Search for the cell housing the specified text and yield its (x, y) center coordinate. 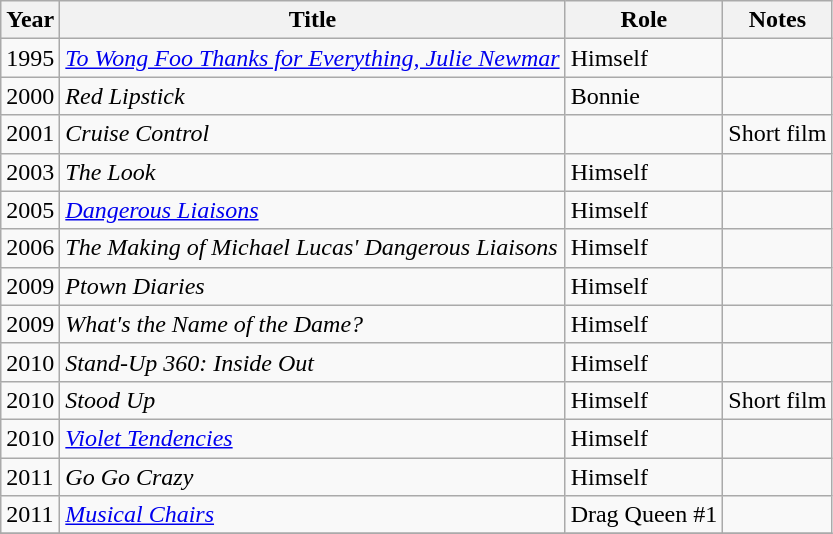
2006 (30, 248)
The Look (312, 172)
Drag Queen #1 (644, 515)
Dangerous Liaisons (312, 210)
2001 (30, 134)
To Wong Foo Thanks for Everything, Julie Newmar (312, 58)
What's the Name of the Dame? (312, 324)
2000 (30, 96)
The Making of Michael Lucas' Dangerous Liaisons (312, 248)
Go Go Crazy (312, 477)
Musical Chairs (312, 515)
Stood Up (312, 400)
2003 (30, 172)
Year (30, 20)
Notes (778, 20)
Role (644, 20)
Title (312, 20)
2005 (30, 210)
Bonnie (644, 96)
Red Lipstick (312, 96)
Ptown Diaries (312, 286)
Violet Tendencies (312, 438)
Cruise Control (312, 134)
Stand-Up 360: Inside Out (312, 362)
1995 (30, 58)
